Detect which cell encompasses the target text, then output its [x, y] center coordinate. 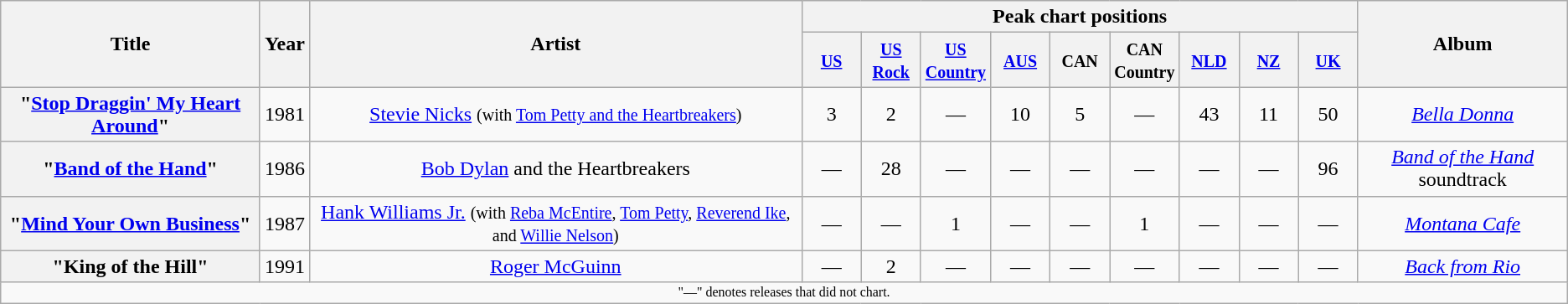
Album [1462, 44]
1981 [285, 114]
Peak chart positions [1080, 17]
Back from Rio [1462, 266]
50 [1328, 114]
NZ [1268, 60]
Band of the Hand soundtrack [1462, 169]
5 [1081, 114]
CAN Country [1144, 60]
Year [285, 44]
"—" denotes releases that did not chart. [784, 292]
AUS [1020, 60]
"Mind Your Own Business" [131, 223]
Stevie Nicks (with Tom Petty and the Heartbreakers) [555, 114]
96 [1328, 169]
Artist [555, 44]
28 [891, 169]
43 [1210, 114]
"King of the Hill" [131, 266]
Roger McGuinn [555, 266]
CAN [1081, 60]
US [831, 60]
Hank Williams Jr. (with Reba McEntire, Tom Petty, Reverend Ike, and Willie Nelson) [555, 223]
1986 [285, 169]
US Rock [891, 60]
11 [1268, 114]
Montana Cafe [1462, 223]
Bella Donna [1462, 114]
10 [1020, 114]
US Country [955, 60]
Title [131, 44]
1987 [285, 223]
NLD [1210, 60]
"Stop Draggin' My Heart Around" [131, 114]
"Band of the Hand" [131, 169]
Bob Dylan and the Heartbreakers [555, 169]
3 [831, 114]
UK [1328, 60]
1991 [285, 266]
